Identify which cell holds the provided text, then report its [x, y] central coordinate. 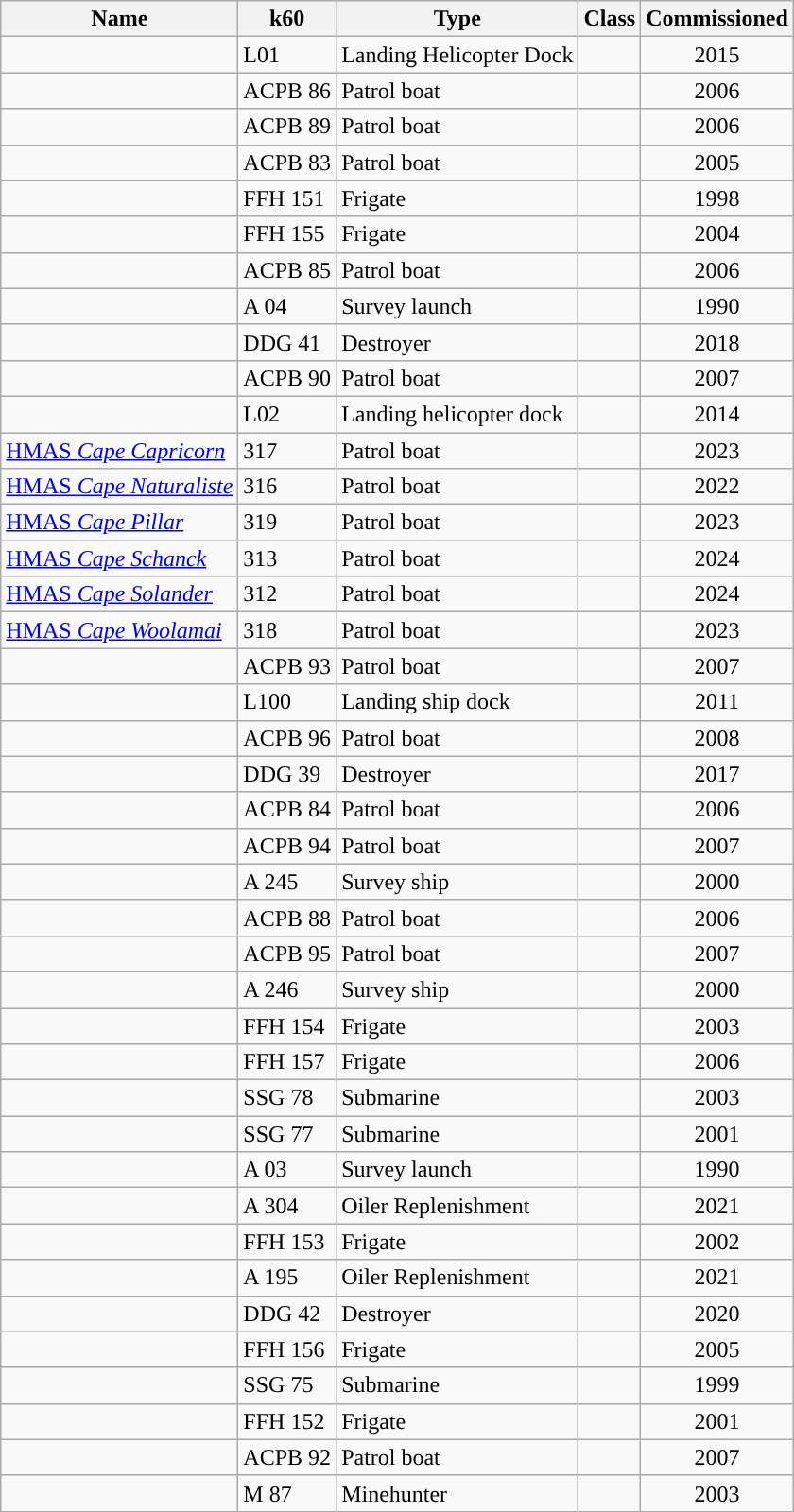
A 03 [287, 1170]
316 [287, 487]
L01 [287, 55]
ACPB 88 [287, 918]
DDG 41 [287, 342]
FFH 155 [287, 234]
2002 [717, 1242]
FFH 157 [287, 1062]
ACPB 92 [287, 1457]
2008 [717, 738]
318 [287, 630]
ACPB 95 [287, 954]
ACPB 84 [287, 810]
Landing helicopter dock [457, 414]
L100 [287, 702]
HMAS Cape Naturaliste [119, 487]
2014 [717, 414]
Class [610, 19]
Type [457, 19]
M 87 [287, 1493]
2020 [717, 1314]
FFH 154 [287, 1025]
ACPB 96 [287, 738]
Landing ship dock [457, 702]
HMAS Cape Schanck [119, 558]
2011 [717, 702]
SSG 78 [287, 1098]
Landing Helicopter Dock [457, 55]
ACPB 86 [287, 91]
HMAS Cape Woolamai [119, 630]
1998 [717, 198]
2015 [717, 55]
FFH 152 [287, 1421]
ACPB 85 [287, 270]
319 [287, 523]
FFH 151 [287, 198]
2004 [717, 234]
317 [287, 451]
SSG 75 [287, 1385]
DDG 42 [287, 1314]
313 [287, 558]
ACPB 83 [287, 163]
ACPB 94 [287, 846]
A 195 [287, 1278]
A 246 [287, 989]
A 304 [287, 1206]
2022 [717, 487]
ACPB 90 [287, 378]
FFH 153 [287, 1242]
1999 [717, 1385]
L02 [287, 414]
312 [287, 594]
DDG 39 [287, 774]
Minehunter [457, 1493]
ACPB 93 [287, 666]
A 245 [287, 882]
FFH 156 [287, 1349]
A 04 [287, 306]
HMAS Cape Pillar [119, 523]
SSG 77 [287, 1134]
Commissioned [717, 19]
2018 [717, 342]
Name [119, 19]
HMAS Cape Capricorn [119, 451]
ACPB 89 [287, 127]
2017 [717, 774]
k60 [287, 19]
HMAS Cape Solander [119, 594]
